Scan for the cell matching the given text and deliver its (x, y) coordinate at center. 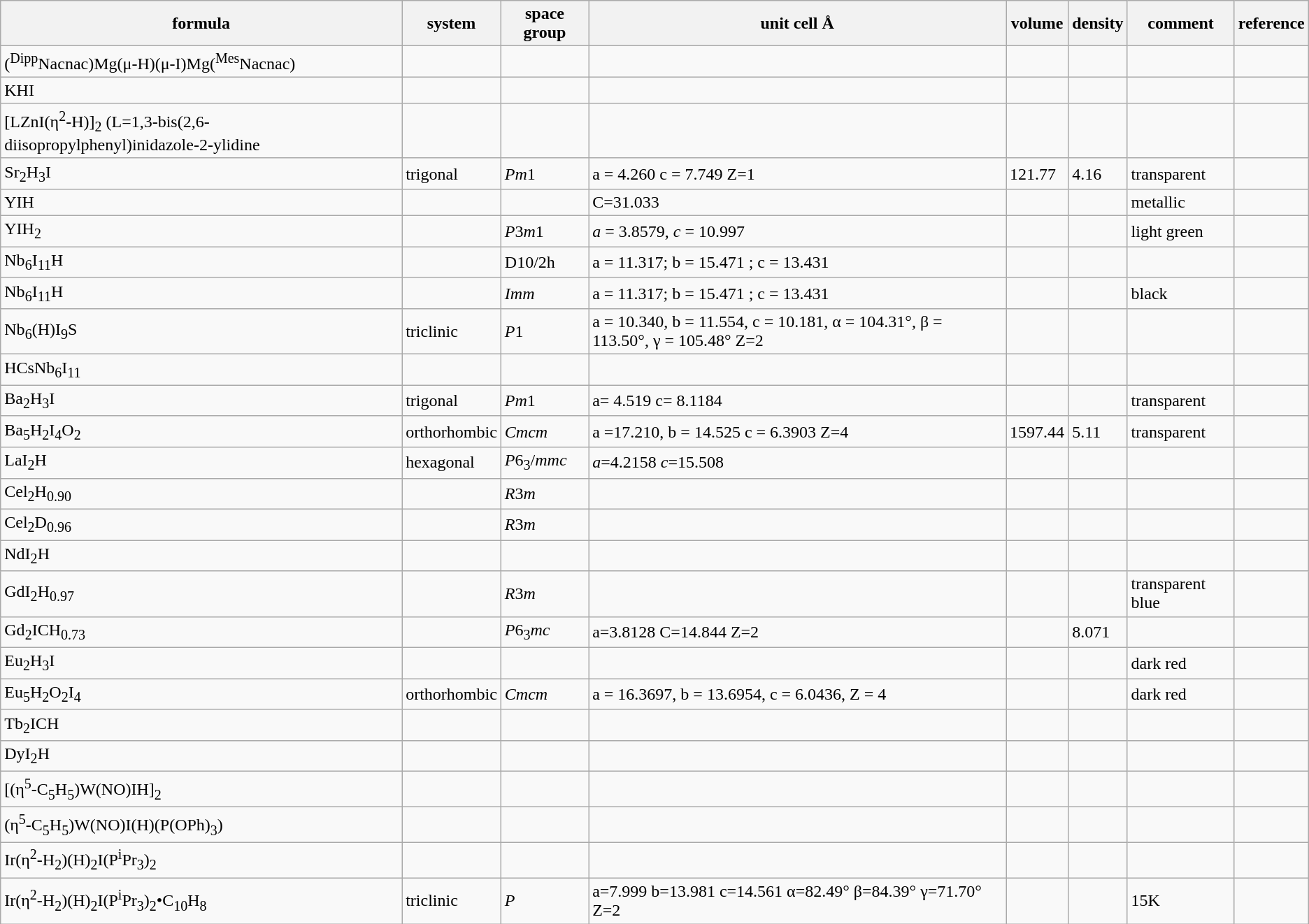
D10/2h (544, 262)
15K (1180, 900)
P (544, 900)
hexagonal (452, 463)
a = 3.8579, c = 10.997 (797, 231)
Imm (544, 293)
unit cell Å (797, 24)
black (1180, 293)
reference (1271, 24)
Gd2ICH0.73 (201, 632)
density (1098, 24)
P3m1 (544, 231)
Ir(η2-H2)(H)2I(PiPr3)2 (201, 861)
Cel2D0.96 (201, 524)
DyI2H (201, 756)
Eu2H3I (201, 663)
YIH2 (201, 231)
KHI (201, 90)
Tb2ICH (201, 725)
[(η5-C5H5)W(NO)IH]2 (201, 790)
P1 (544, 331)
a = 4.260 c = 7.749 Z=1 (797, 173)
NdI2H (201, 556)
LaI2H (201, 463)
a = 10.340, b = 11.554, c = 10.181, α = 104.31°, β = 113.50°, γ = 105.48° Z=2 (797, 331)
a=7.999 b=13.981 c=14.561 α=82.49° β=84.39° γ=71.70° Z=2 (797, 900)
volume (1038, 24)
HCsNb6I11 (201, 370)
light green (1180, 231)
Ir(η2-H2)(H)2I(PiPr3)2•C10H8 (201, 900)
transparent blue (1180, 594)
Cel2H0.90 (201, 493)
5.11 (1098, 431)
a= 4.519 c= 8.1184 (797, 400)
(DippNacnac)Mg(μ-H)(μ-I)Mg(MesNacnac) (201, 62)
formula (201, 24)
Ba2H3I (201, 400)
C=31.033 (797, 203)
8.071 (1098, 632)
YIH (201, 203)
GdI2H0.97 (201, 594)
metallic (1180, 203)
Nb6(H)I9S (201, 331)
Sr2H3I (201, 173)
1597.44 (1038, 431)
121.77 (1038, 173)
P63/mmc (544, 463)
(η5-C5H5)W(NO)I(H)(P(OPh)3) (201, 825)
[LZnI(η2-H)]2 (L=1,3-bis(2,6-diisopropylphenyl)inidazole-2-ylidine (201, 131)
Ba5H2I4O2 (201, 431)
space group (544, 24)
system (452, 24)
comment (1180, 24)
a=3.8128 C=14.844 Z=2 (797, 632)
Eu5H2O2I4 (201, 694)
4.16 (1098, 173)
a =17.210, b = 14.525 c = 6.3903 Z=4 (797, 431)
a=4.2158 c=15.508 (797, 463)
a = 16.3697, b = 13.6954, c = 6.0436, Z = 4 (797, 694)
P63mc (544, 632)
